Identify which cell holds the provided text, then report its [X, Y] central coordinate. 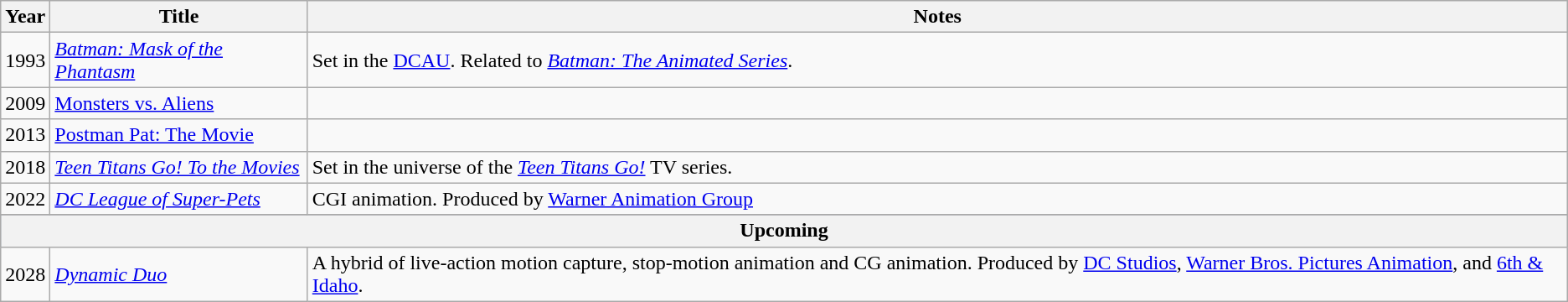
CGI animation. Produced by Warner Animation Group [937, 199]
Dynamic Duo [179, 273]
Postman Pat: The Movie [179, 135]
Batman: Mask of the Phantasm [179, 60]
DC League of Super-Pets [179, 199]
2022 [25, 199]
1993 [25, 60]
2009 [25, 103]
Year [25, 17]
Notes [937, 17]
Set in the DCAU. Related to Batman: The Animated Series. [937, 60]
Set in the universe of the Teen Titans Go! TV series. [937, 167]
2013 [25, 135]
Teen Titans Go! To the Movies [179, 167]
Upcoming [784, 231]
2028 [25, 273]
Monsters vs. Aliens [179, 103]
2018 [25, 167]
Title [179, 17]
